Search for the cell housing the specified text and yield its [x, y] center coordinate. 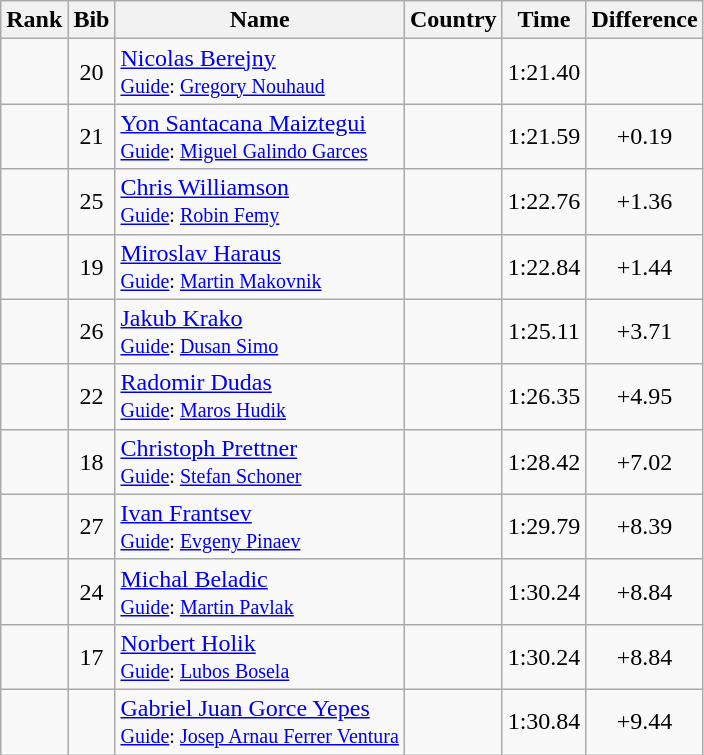
19 [92, 266]
Chris WilliamsonGuide: Robin Femy [260, 202]
Christoph PrettnerGuide: Stefan Schoner [260, 462]
Ivan FrantsevGuide: Evgeny Pinaev [260, 526]
26 [92, 332]
Jakub KrakoGuide: Dusan Simo [260, 332]
Name [260, 20]
1:25.11 [544, 332]
Rank [34, 20]
+1.36 [644, 202]
1:26.35 [544, 396]
+8.39 [644, 526]
Miroslav HarausGuide: Martin Makovnik [260, 266]
27 [92, 526]
+4.95 [644, 396]
1:28.42 [544, 462]
Country [453, 20]
+0.19 [644, 136]
Norbert HolikGuide: Lubos Bosela [260, 656]
25 [92, 202]
20 [92, 72]
Time [544, 20]
+7.02 [644, 462]
18 [92, 462]
17 [92, 656]
Gabriel Juan Gorce YepesGuide: Josep Arnau Ferrer Ventura [260, 722]
1:21.40 [544, 72]
Bib [92, 20]
Difference [644, 20]
Nicolas BerejnyGuide: Gregory Nouhaud [260, 72]
1:21.59 [544, 136]
24 [92, 592]
22 [92, 396]
+3.71 [644, 332]
Radomir DudasGuide: Maros Hudik [260, 396]
21 [92, 136]
1:30.84 [544, 722]
+1.44 [644, 266]
Yon Santacana MaizteguiGuide: Miguel Galindo Garces [260, 136]
1:22.84 [544, 266]
+9.44 [644, 722]
1:29.79 [544, 526]
Michal BeladicGuide: Martin Pavlak [260, 592]
1:22.76 [544, 202]
